From the cell containing the given text, extract its center point as [X, Y] coordinate. 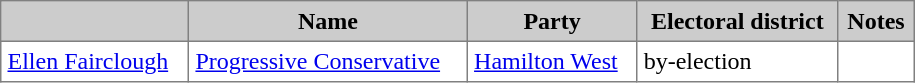
Progressive Conservative [328, 61]
Notes [876, 21]
Electoral district [738, 21]
Party [552, 21]
Name [328, 21]
by-election [738, 61]
Hamilton West [552, 61]
Ellen Fairclough [95, 61]
